Provide the (X, Y) coordinate of the cell's center where the given text is located.  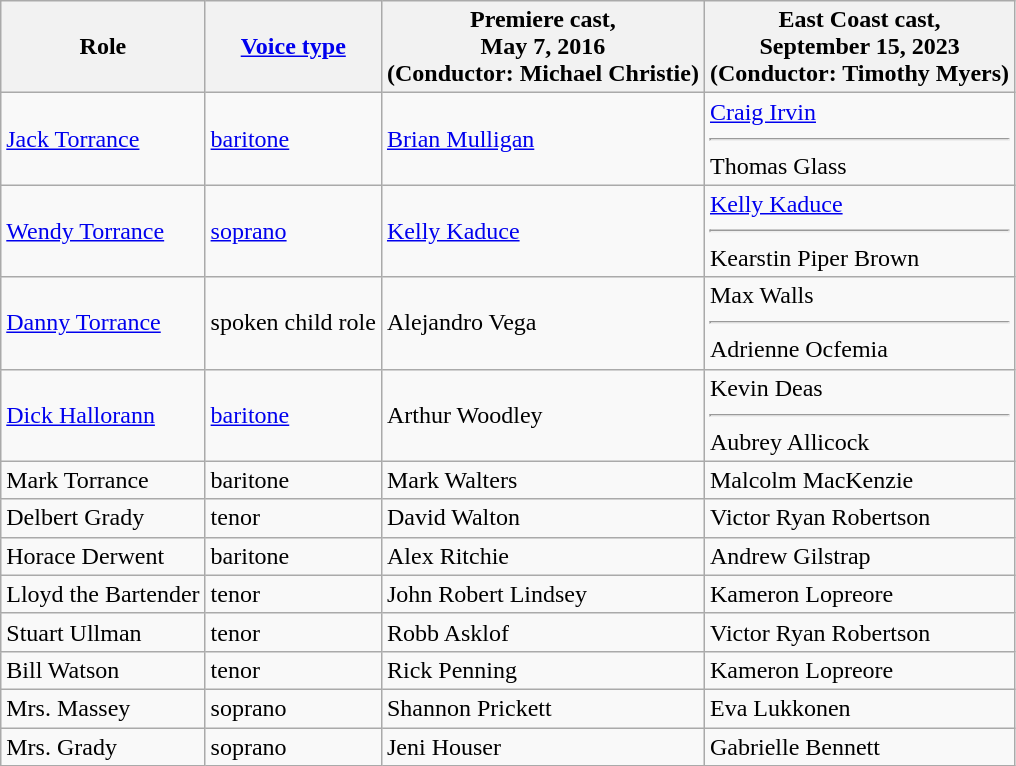
Premiere cast,May 7, 2016(Conductor: Michael Christie) (542, 47)
Delbert Grady (103, 518)
Stuart Ullman (103, 632)
Max WallsAdrienne Ocfemia (859, 323)
Lloyd the Bartender (103, 594)
Mark Torrance (103, 480)
Dick Hallorann (103, 415)
Arthur Woodley (542, 415)
Mark Walters (542, 480)
Bill Watson (103, 670)
Jack Torrance (103, 139)
Brian Mulligan (542, 139)
Kelly KaduceKearstin Piper Brown (859, 231)
Alejandro Vega (542, 323)
Robb Asklof (542, 632)
spoken child role (293, 323)
Alex Ritchie (542, 556)
Gabrielle Bennett (859, 747)
Jeni Houser (542, 747)
John Robert Lindsey (542, 594)
Craig IrvinThomas Glass (859, 139)
Rick Penning (542, 670)
David Walton (542, 518)
Andrew Gilstrap (859, 556)
Danny Torrance (103, 323)
Role (103, 47)
Shannon Prickett (542, 708)
Horace Derwent (103, 556)
Eva Lukkonen (859, 708)
East Coast cast,September 15, 2023(Conductor: Timothy Myers) (859, 47)
Kelly Kaduce (542, 231)
Mrs. Grady (103, 747)
Voice type (293, 47)
Kevin DeasAubrey Allicock (859, 415)
Mrs. Massey (103, 708)
Malcolm MacKenzie (859, 480)
Wendy Torrance (103, 231)
